Identify which cell holds the provided text, then report its [X, Y] central coordinate. 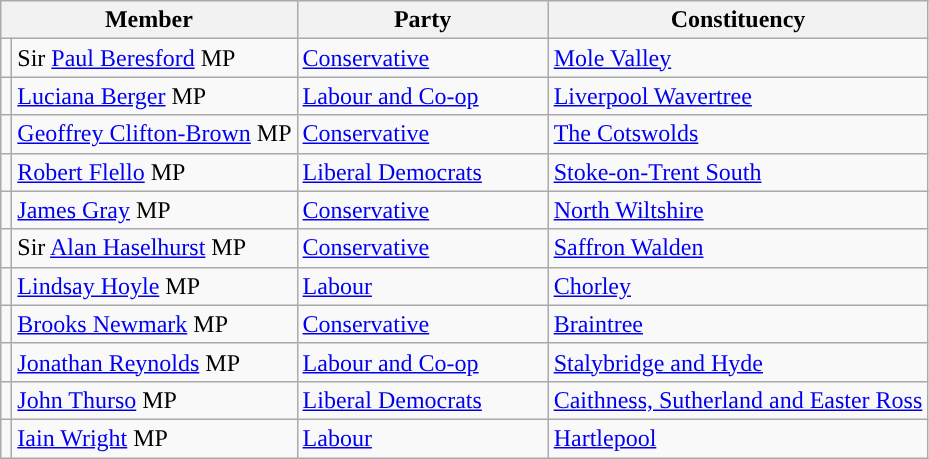
Lindsay Hoyle MP [154, 286]
Iain Wright MP [154, 438]
Hartlepool [738, 438]
North Wiltshire [738, 210]
Liverpool Wavertree [738, 96]
Brooks Newmark MP [154, 324]
Party [422, 20]
Geoffrey Clifton-Brown MP [154, 134]
Braintree [738, 324]
Caithness, Sutherland and Easter Ross [738, 400]
Chorley [738, 286]
The Cotswolds [738, 134]
Jonathan Reynolds MP [154, 362]
Stoke-on-Trent South [738, 172]
John Thurso MP [154, 400]
Constituency [738, 20]
Sir Alan Haselhurst MP [154, 248]
Stalybridge and Hyde [738, 362]
Saffron Walden [738, 248]
Member [149, 20]
Mole Valley [738, 58]
James Gray MP [154, 210]
Luciana Berger MP [154, 96]
Robert Flello MP [154, 172]
Sir Paul Beresford MP [154, 58]
